Search for the cell housing the specified text and yield its (x, y) center coordinate. 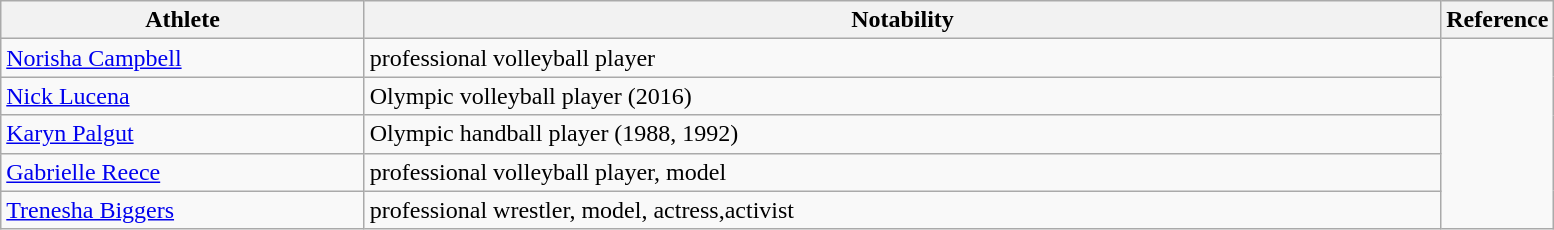
Gabrielle Reece (182, 172)
Trenesha Biggers (182, 210)
Athlete (182, 20)
Nick Lucena (182, 96)
professional wrestler, model, actress,activist (902, 210)
Olympic handball player (1988, 1992) (902, 134)
Notability (902, 20)
professional volleyball player (902, 58)
Reference (1498, 20)
professional volleyball player, model (902, 172)
Olympic volleyball player (2016) (902, 96)
Karyn Palgut (182, 134)
Norisha Campbell (182, 58)
